Locate the cell with the specified text and output its [x, y] center coordinate. 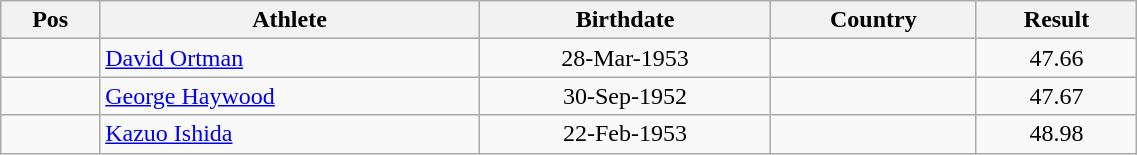
22-Feb-1953 [624, 134]
28-Mar-1953 [624, 58]
Pos [50, 20]
Kazuo Ishida [290, 134]
47.67 [1056, 96]
Country [874, 20]
Birthdate [624, 20]
48.98 [1056, 134]
David Ortman [290, 58]
George Haywood [290, 96]
30-Sep-1952 [624, 96]
47.66 [1056, 58]
Result [1056, 20]
Athlete [290, 20]
